Identify which cell holds the provided text, then report its (x, y) central coordinate. 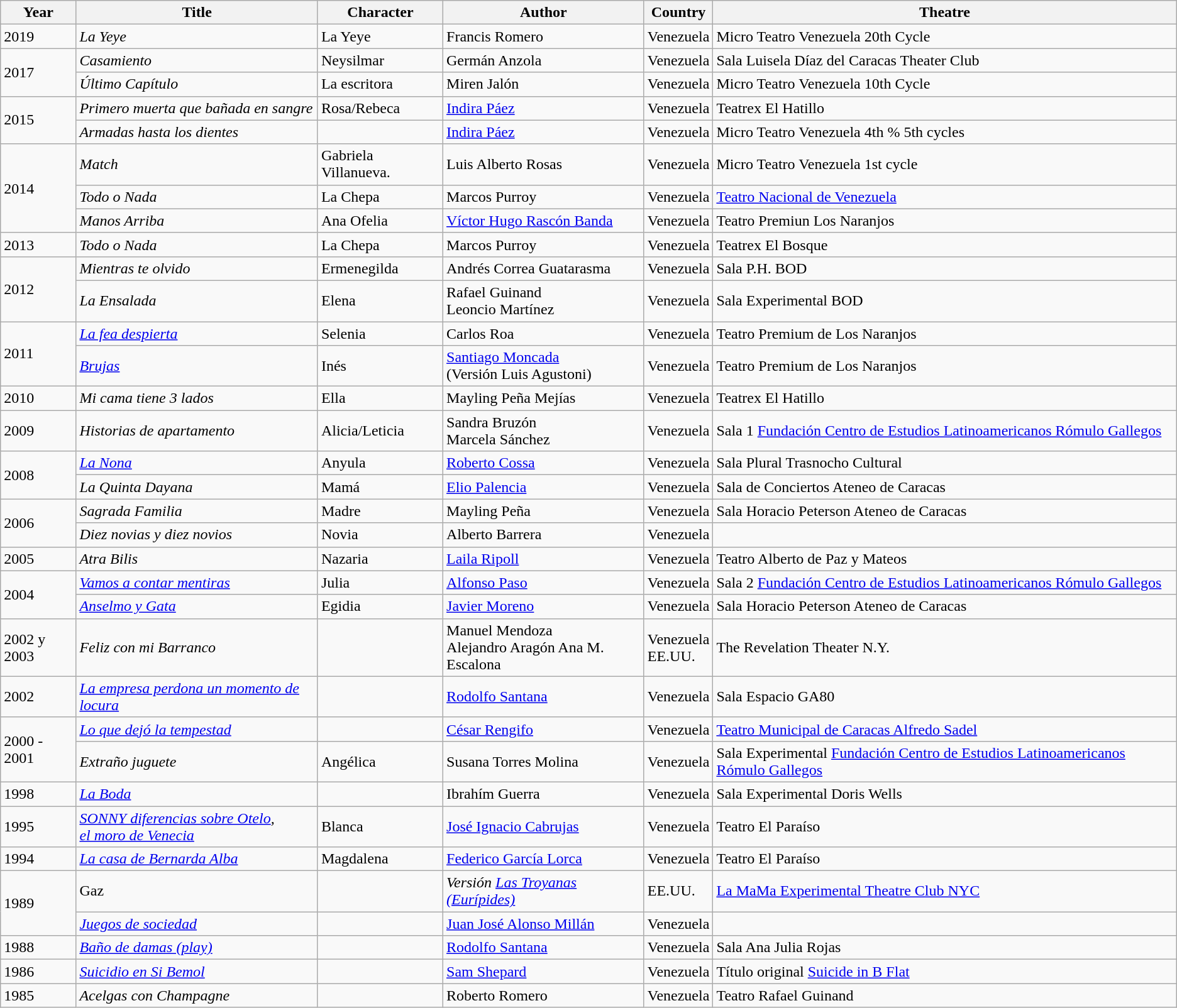
2002 (38, 696)
Country (678, 13)
Selenia (380, 334)
Sala de Conciertos Ateneo de Caracas (944, 487)
2002 y 2003 (38, 647)
Último Capítulo (197, 84)
Egidia (380, 606)
Andrés Correa Guatarasma (544, 268)
2017 (38, 72)
Luis Alberto Rosas (544, 165)
Sala Experimental Doris Wells (944, 794)
Madre (380, 511)
2005 (38, 559)
Sala P.H. BOD (944, 268)
Nazaria (380, 559)
Blanca (380, 826)
2015 (38, 120)
2009 (38, 431)
Teatro Municipal de Caracas Alfredo Sadel (944, 729)
Roberto Cossa (544, 463)
César Rengifo (544, 729)
Author (544, 13)
Year (38, 13)
2013 (38, 244)
Inés (380, 366)
Javier Moreno (544, 606)
Sam Shepard (544, 972)
Sagrada Familia (197, 511)
Versión Las Troyanas (Eurípides) (544, 891)
Teatro Rafael Guinand (944, 995)
Rafael GuinandLeoncio Martínez (544, 300)
Miren Jalón (544, 84)
Teatro Premiun Los Naranjos (944, 221)
Roberto Romero (544, 995)
Sala Experimental BOD (944, 300)
La MaMa Experimental Theatre Club NYC (944, 891)
Angélica (380, 762)
1988 (38, 948)
Sala Luisela Díaz del Caracas Theater Club (944, 60)
Ana Ofelia (380, 221)
Micro Teatro Venezuela 1st cycle (944, 165)
Baño de damas (play) (197, 948)
Gabriela Villanueva. (380, 165)
Micro Teatro Venezuela 4th % 5th cycles (944, 132)
1994 (38, 859)
1985 (38, 995)
Lo que dejó la tempestad (197, 729)
Susana Torres Molina (544, 762)
La casa de Bernarda Alba (197, 859)
Atra Bilis (197, 559)
Armadas hasta los dientes (197, 132)
2008 (38, 475)
Sala Experimental Fundación Centro de Estudios Latinoamericanos Rómulo Gallegos (944, 762)
2014 (38, 189)
Rosa/Rebeca (380, 108)
La Nona (197, 463)
Francis Romero (544, 36)
Diez novias y diez novios (197, 535)
Laila Ripoll (544, 559)
Alfonso Paso (544, 583)
Juan José Alonso Millán (544, 924)
Mamá (380, 487)
Micro Teatro Venezuela 10th Cycle (944, 84)
1995 (38, 826)
Anselmo y Gata (197, 606)
Santiago Moncada(Versión Luis Agustoni) (544, 366)
Match (197, 165)
Título original Suicide in B Flat (944, 972)
Manuel MendozaAlejandro Aragón Ana M. Escalona (544, 647)
Alberto Barrera (544, 535)
Teatro Alberto de Paz y Mateos (944, 559)
2010 (38, 398)
Víctor Hugo Rascón Banda (544, 221)
Ella (380, 398)
Primero muerta que bañada en sangre (197, 108)
Ibrahím Guerra (544, 794)
Anyula (380, 463)
VenezuelaEE.UU. (678, 647)
Teatro Nacional de Venezuela (944, 197)
Mi cama tiene 3 lados (197, 398)
Elena (380, 300)
Feliz con mi Barranco (197, 647)
Title (197, 13)
2019 (38, 36)
Neysilmar (380, 60)
José Ignacio Cabrujas (544, 826)
La fea despierta (197, 334)
Alicia/Leticia (380, 431)
Ermenegilda (380, 268)
Manos Arriba (197, 221)
Theatre (944, 13)
Magdalena (380, 859)
2011 (38, 354)
Juegos de sociedad (197, 924)
La empresa perdona un momento de locura (197, 696)
Sala 2 Fundación Centro de Estudios Latinoamericanos Rómulo Gallegos (944, 583)
Character (380, 13)
Sala 1 Fundación Centro de Estudios Latinoamericanos Rómulo Gallegos (944, 431)
La escritora (380, 84)
Extraño juguete (197, 762)
Gaz (197, 891)
Sala Plural Trasnocho Cultural (944, 463)
Suicidio en Si Bemol (197, 972)
Teatrex El Bosque (944, 244)
2012 (38, 289)
Mayling Peña Mejías (544, 398)
1998 (38, 794)
Brujas (197, 366)
SONNY diferencias sobre Otelo,el moro de Venecia (197, 826)
Historias de apartamento (197, 431)
Carlos Roa (544, 334)
Vamos a contar mentiras (197, 583)
1989 (38, 904)
La Ensalada (197, 300)
Germán Anzola (544, 60)
La Boda (197, 794)
La Quinta Dayana (197, 487)
2006 (38, 523)
1986 (38, 972)
Mayling Peña (544, 511)
2004 (38, 594)
Federico García Lorca (544, 859)
Sandra BruzónMarcela Sánchez (544, 431)
Julia (380, 583)
Casamiento (197, 60)
The Revelation Theater N.Y. (944, 647)
2000 - 2001 (38, 749)
Elio Palencia (544, 487)
Micro Teatro Venezuela 20th Cycle (944, 36)
EE.UU. (678, 891)
Acelgas con Champagne (197, 995)
Mientras te olvido (197, 268)
Sala Espacio GA80 (944, 696)
Novia (380, 535)
Sala Ana Julia Rojas (944, 948)
